Detect which cell encompasses the target text, then output its (X, Y) center coordinate. 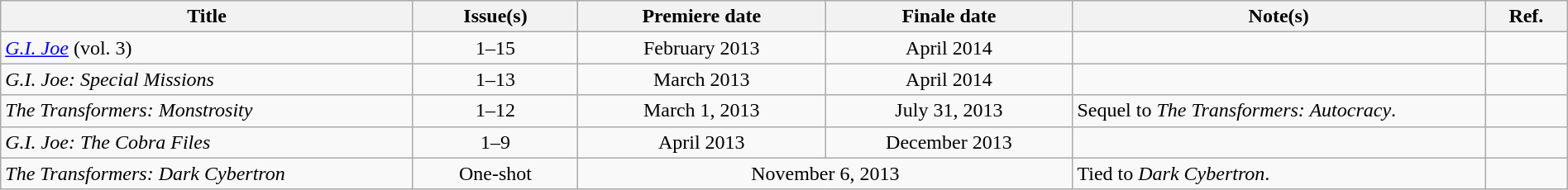
One-shot (495, 173)
February 2013 (701, 48)
1–9 (495, 142)
Tied to Dark Cybertron. (1279, 173)
Premiere date (701, 17)
Title (207, 17)
Issue(s) (495, 17)
1–12 (495, 111)
G.I. Joe (vol. 3) (207, 48)
The Transformers: Monstrosity (207, 111)
November 6, 2013 (825, 173)
December 2013 (949, 142)
G.I. Joe: Special Missions (207, 79)
Finale date (949, 17)
Ref. (1527, 17)
G.I. Joe: The Cobra Files (207, 142)
Sequel to The Transformers: Autocracy. (1279, 111)
Note(s) (1279, 17)
July 31, 2013 (949, 111)
The Transformers: Dark Cybertron (207, 173)
April 2013 (701, 142)
1–13 (495, 79)
March 1, 2013 (701, 111)
March 2013 (701, 79)
1–15 (495, 48)
